Capture the cell that displays the provided text and extract its (x, y) central coordinate. 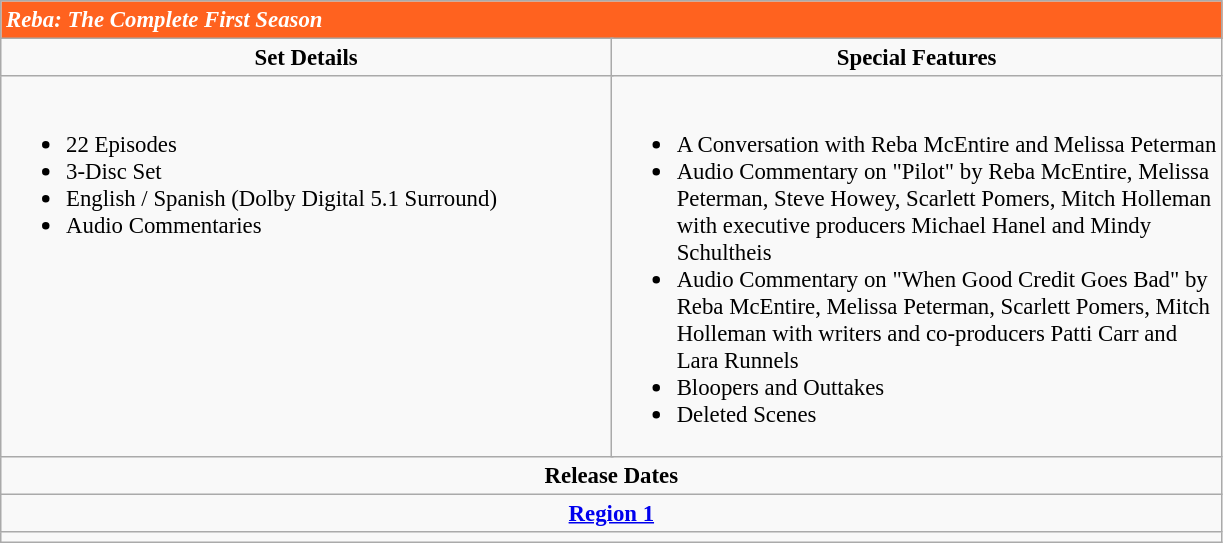
22 Episodes3-Disc SetEnglish / Spanish (Dolby Digital 5.1 Surround)Audio Commentaries (306, 266)
Region 1 (612, 513)
Special Features (916, 58)
Set Details (306, 58)
Release Dates (612, 475)
Reba: The Complete First Season (612, 20)
